Pinpoint the cell where the given text exists, returning its [x, y] midpoint coordinate. 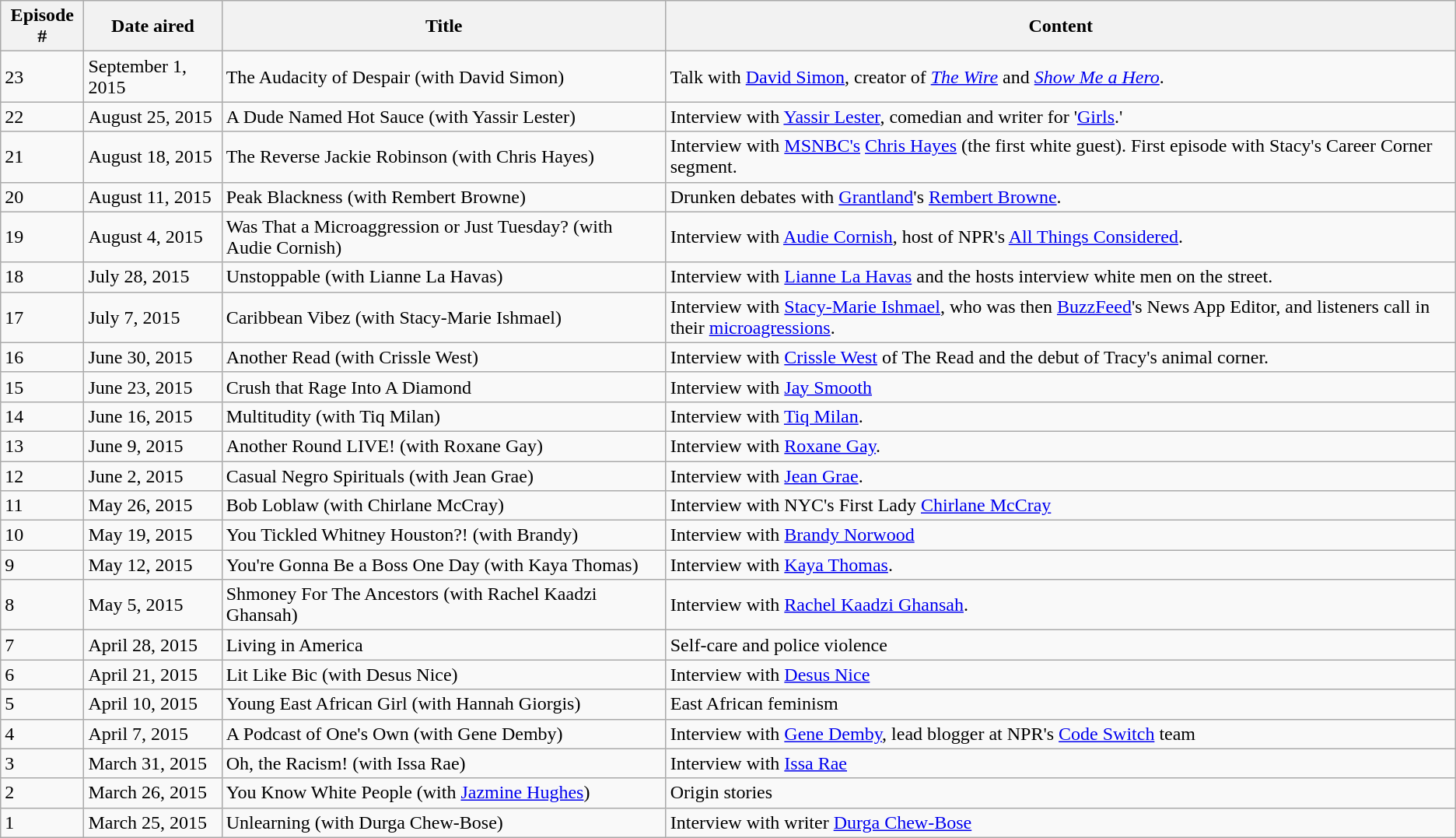
You're Gonna Be a Boss One Day (with Kaya Thomas) [443, 565]
Interview with Lianne La Havas and the hosts interview white men on the street. [1061, 277]
Was That a Microaggression or Just Tuesday? (with Audie Cornish) [443, 237]
5 [42, 704]
8 [42, 605]
June 2, 2015 [152, 475]
A Dude Named Hot Sauce (with Yassir Lester) [443, 117]
March 31, 2015 [152, 763]
May 12, 2015 [152, 565]
20 [42, 197]
June 16, 2015 [152, 416]
Shmoney For The Ancestors (with Rachel Kaadzi Ghansah) [443, 605]
Living in America [443, 645]
3 [42, 763]
Content [1061, 26]
June 9, 2015 [152, 446]
Interview with Stacy-Marie Ishmael, who was then BuzzFeed's News App Editor, and listeners call in their microagressions. [1061, 317]
6 [42, 675]
16 [42, 357]
Unstoppable (with Lianne La Havas) [443, 277]
Casual Negro Spirituals (with Jean Grae) [443, 475]
July 28, 2015 [152, 277]
Another Round LIVE! (with Roxane Gay) [443, 446]
March 25, 2015 [152, 822]
Interview with Kaya Thomas. [1061, 565]
Interview with Crissle West of The Read and the debut of Tracy's animal corner. [1061, 357]
Self-care and police violence [1061, 645]
11 [42, 506]
Interview with Desus Nice [1061, 675]
13 [42, 446]
14 [42, 416]
August 18, 2015 [152, 157]
East African feminism [1061, 704]
Interview with Tiq Milan. [1061, 416]
March 26, 2015 [152, 793]
1 [42, 822]
Crush that Rage Into A Diamond [443, 387]
Interview with writer Durga Chew-Bose [1061, 822]
Peak Blackness (with Rembert Browne) [443, 197]
Episode # [42, 26]
Title [443, 26]
Talk with David Simon, creator of The Wire and Show Me a Hero. [1061, 76]
21 [42, 157]
9 [42, 565]
Bob Loblaw (with Chirlane McCray) [443, 506]
Oh, the Racism! (with Issa Rae) [443, 763]
Multitudity (with Tiq Milan) [443, 416]
10 [42, 535]
The Audacity of Despair (with David Simon) [443, 76]
7 [42, 645]
Interview with Rachel Kaadzi Ghansah. [1061, 605]
A Podcast of One's Own (with Gene Demby) [443, 734]
Drunken debates with Grantland's Rembert Browne. [1061, 197]
August 25, 2015 [152, 117]
Interview with Audie Cornish, host of NPR's All Things Considered. [1061, 237]
Lit Like Bic (with Desus Nice) [443, 675]
4 [42, 734]
August 11, 2015 [152, 197]
July 7, 2015 [152, 317]
Interview with Roxane Gay. [1061, 446]
May 26, 2015 [152, 506]
Interview with Gene Demby, lead blogger at NPR's Code Switch team [1061, 734]
23 [42, 76]
The Reverse Jackie Robinson (with Chris Hayes) [443, 157]
Another Read (with Crissle West) [443, 357]
September 1, 2015 [152, 76]
Date aired [152, 26]
Interview with Yassir Lester, comedian and writer for 'Girls.' [1061, 117]
Unlearning (with Durga Chew-Bose) [443, 822]
You Tickled Whitney Houston?! (with Brandy) [443, 535]
June 30, 2015 [152, 357]
Interview with MSNBC's Chris Hayes (the first white guest). First episode with Stacy's Career Corner segment. [1061, 157]
2 [42, 793]
Origin stories [1061, 793]
August 4, 2015 [152, 237]
You Know White People (with Jazmine Hughes) [443, 793]
April 10, 2015 [152, 704]
April 28, 2015 [152, 645]
June 23, 2015 [152, 387]
22 [42, 117]
Interview with Jay Smooth [1061, 387]
15 [42, 387]
Young East African Girl (with Hannah Giorgis) [443, 704]
Interview with Brandy Norwood [1061, 535]
May 5, 2015 [152, 605]
Interview with Issa Rae [1061, 763]
April 7, 2015 [152, 734]
Interview with Jean Grae. [1061, 475]
May 19, 2015 [152, 535]
April 21, 2015 [152, 675]
12 [42, 475]
Interview with NYC's First Lady Chirlane McCray [1061, 506]
18 [42, 277]
19 [42, 237]
17 [42, 317]
Caribbean Vibez (with Stacy-Marie Ishmael) [443, 317]
